Output the (x, y) coordinate of the center of the cell containing the given text.  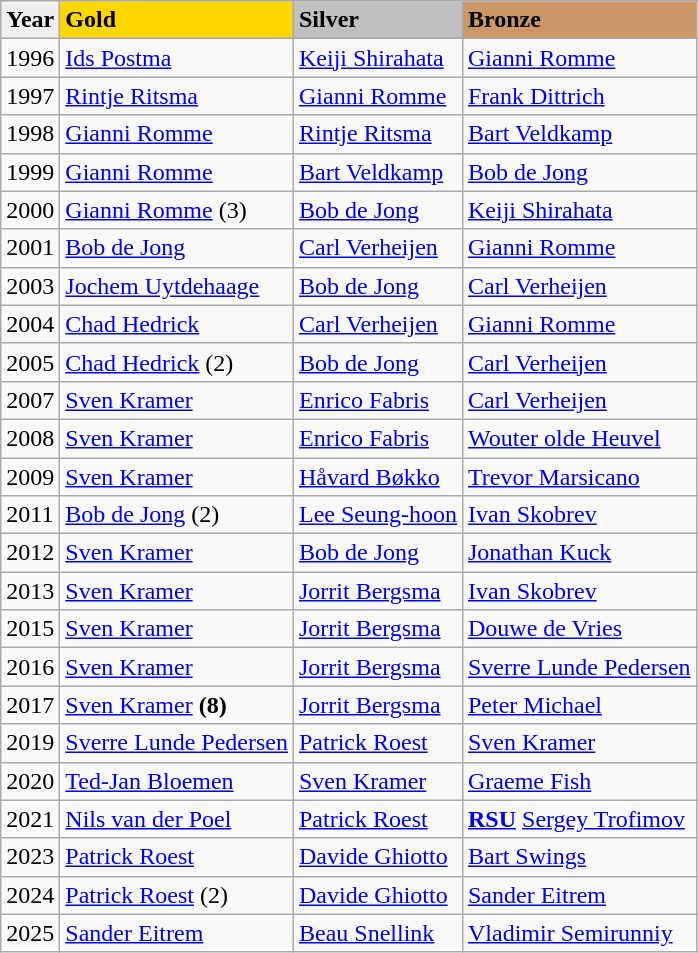
2021 (30, 819)
Bart Swings (579, 857)
Sven Kramer (8) (177, 705)
2015 (30, 629)
Douwe de Vries (579, 629)
Ids Postma (177, 58)
2011 (30, 515)
2003 (30, 286)
Nils van der Poel (177, 819)
Graeme Fish (579, 781)
Bronze (579, 20)
RSU Sergey Trofimov (579, 819)
2025 (30, 933)
1996 (30, 58)
2017 (30, 705)
2008 (30, 438)
2023 (30, 857)
2019 (30, 743)
Patrick Roest (2) (177, 895)
Beau Snellink (378, 933)
2001 (30, 248)
Frank Dittrich (579, 96)
1999 (30, 172)
Trevor Marsicano (579, 477)
Silver (378, 20)
2016 (30, 667)
1997 (30, 96)
Chad Hedrick (177, 324)
Lee Seung-hoon (378, 515)
2005 (30, 362)
2004 (30, 324)
2000 (30, 210)
Håvard Bøkko (378, 477)
Year (30, 20)
2024 (30, 895)
2012 (30, 553)
Chad Hedrick (2) (177, 362)
2013 (30, 591)
Gold (177, 20)
Wouter olde Heuvel (579, 438)
1998 (30, 134)
Bob de Jong (2) (177, 515)
Ted-Jan Bloemen (177, 781)
2009 (30, 477)
2020 (30, 781)
Peter Michael (579, 705)
Jonathan Kuck (579, 553)
Vladimir Semirunniy (579, 933)
2007 (30, 400)
Jochem Uytdehaage (177, 286)
Gianni Romme (3) (177, 210)
